Provide the [X, Y] coordinate of the cell's center where the given text is located.  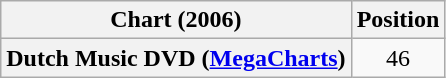
Dutch Music DVD (MegaCharts) [176, 58]
Position [398, 20]
46 [398, 58]
Chart (2006) [176, 20]
